Scan for the cell matching the given text and deliver its (X, Y) coordinate at center. 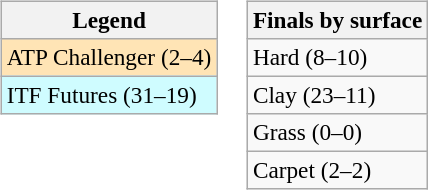
Finals by surface (337, 20)
ITF Futures (31–19) (108, 95)
Grass (0–0) (337, 133)
Hard (8–10) (337, 57)
Legend (108, 20)
Clay (23–11) (337, 95)
ATP Challenger (2–4) (108, 57)
Carpet (2–2) (337, 171)
